For the text-containing cell, return its midpoint in [x, y] coordinate format. 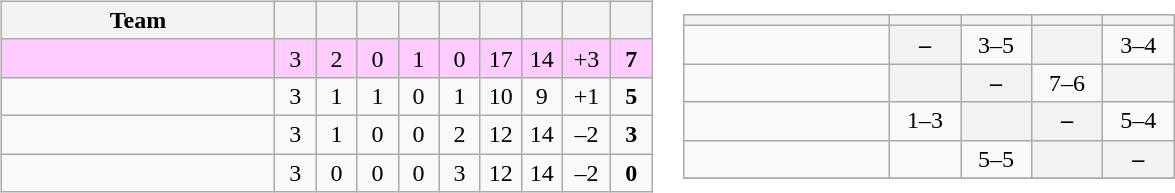
+3 [586, 58]
7 [632, 58]
5–5 [996, 159]
5 [632, 96]
+1 [586, 96]
3–5 [996, 45]
3–4 [1138, 45]
5–4 [1138, 121]
17 [500, 58]
7–6 [1068, 83]
1–3 [924, 121]
Team [138, 20]
10 [500, 96]
9 [542, 96]
